Pinpoint the cell where the given text exists, returning its (x, y) midpoint coordinate. 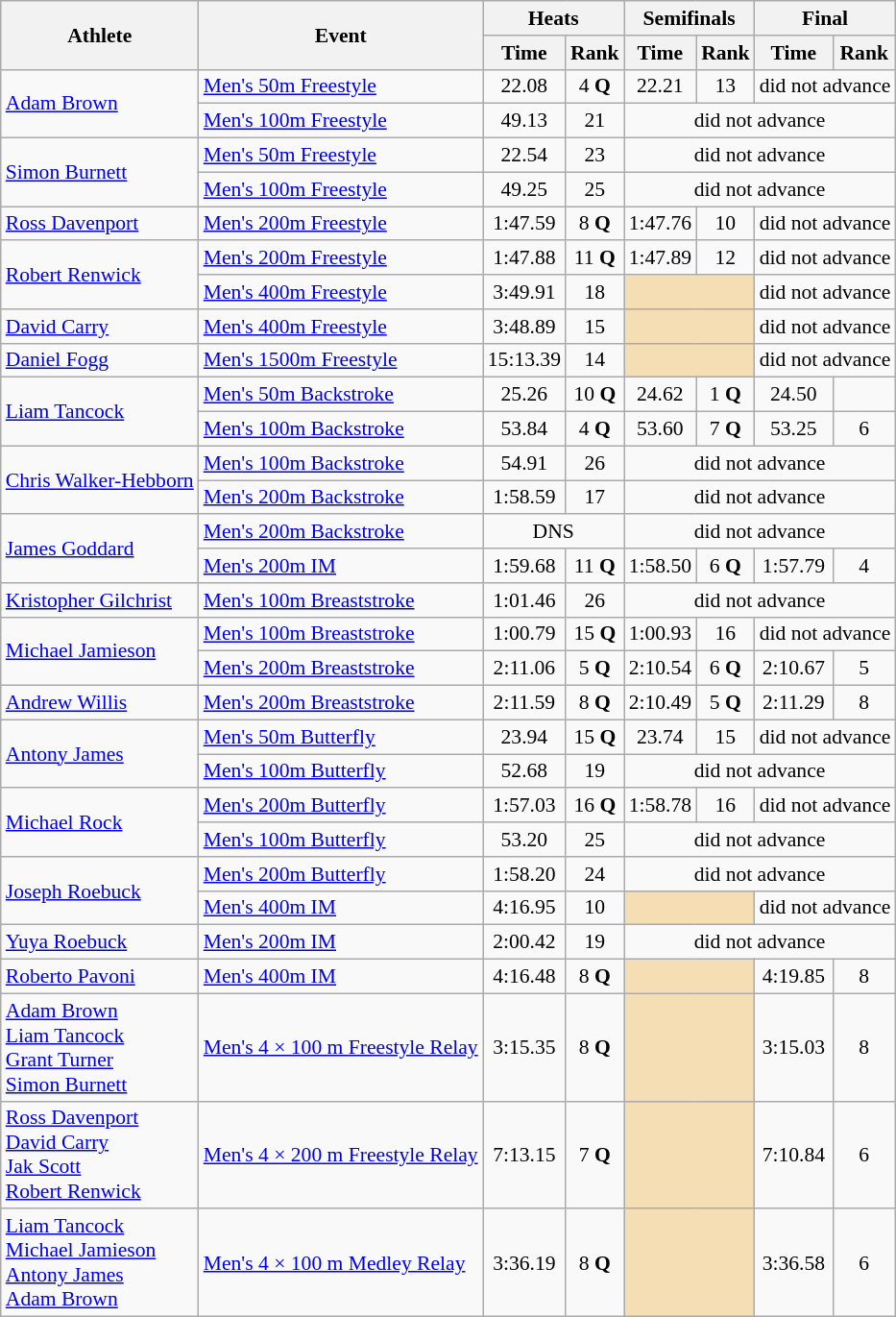
Men's 1500m Freestyle (341, 360)
Heats (553, 18)
3:36.19 (524, 1263)
23 (595, 156)
Andrew Willis (100, 703)
1:57.03 (524, 806)
Men's 50m Butterfly (341, 737)
1 Q (726, 395)
2:10.49 (661, 703)
3:15.35 (524, 1047)
1:58.20 (524, 874)
Men's 4 × 100 m Freestyle Relay (341, 1047)
2:11.06 (524, 669)
10 Q (595, 395)
22.21 (661, 86)
4:16.95 (524, 908)
25.26 (524, 395)
53.60 (661, 429)
Ross DavenportDavid CarryJak ScottRobert Renwick (100, 1155)
DNS (553, 532)
4:19.85 (793, 977)
1:59.68 (524, 566)
Liam TancockMichael JamiesonAntony JamesAdam Brown (100, 1263)
17 (595, 498)
1:47.59 (524, 224)
Michael Rock (100, 822)
7:10.84 (793, 1155)
Antony James (100, 753)
15:13.39 (524, 360)
22.08 (524, 86)
49.13 (524, 121)
Michael Jamieson (100, 651)
16 Q (595, 806)
3:48.89 (524, 327)
24.62 (661, 395)
1:00.79 (524, 634)
1:00.93 (661, 634)
24.50 (793, 395)
Adam Brown (100, 104)
Men's 4 × 100 m Medley Relay (341, 1263)
1:58.50 (661, 566)
1:47.88 (524, 258)
3:36.58 (793, 1263)
1:58.78 (661, 806)
2:10.67 (793, 669)
Semifinals (690, 18)
3:49.91 (524, 292)
52.68 (524, 771)
Yuya Roebuck (100, 942)
1:47.76 (661, 224)
13 (726, 86)
Ross Davenport (100, 224)
1:57.79 (793, 566)
Men's 50m Backstroke (341, 395)
53.84 (524, 429)
18 (595, 292)
Simon Burnett (100, 173)
7:13.15 (524, 1155)
4:16.48 (524, 977)
Roberto Pavoni (100, 977)
2:11.59 (524, 703)
Men's 4 × 200 m Freestyle Relay (341, 1155)
1:01.46 (524, 600)
53.20 (524, 840)
Liam Tancock (100, 411)
1:58.59 (524, 498)
2:10.54 (661, 669)
Robert Renwick (100, 275)
4 (864, 566)
1:47.89 (661, 258)
49.25 (524, 189)
54.91 (524, 463)
David Carry (100, 327)
5 (864, 669)
53.25 (793, 429)
21 (595, 121)
23.74 (661, 737)
23.94 (524, 737)
Kristopher Gilchrist (100, 600)
14 (595, 360)
12 (726, 258)
22.54 (524, 156)
James Goddard (100, 549)
3:15.03 (793, 1047)
Daniel Fogg (100, 360)
Joseph Roebuck (100, 891)
Athlete (100, 35)
Event (341, 35)
2:11.29 (793, 703)
Adam BrownLiam TancockGrant TurnerSimon Burnett (100, 1047)
Chris Walker-Hebborn (100, 480)
24 (595, 874)
Final (826, 18)
2:00.42 (524, 942)
